For the text-containing cell, return its midpoint in [x, y] coordinate format. 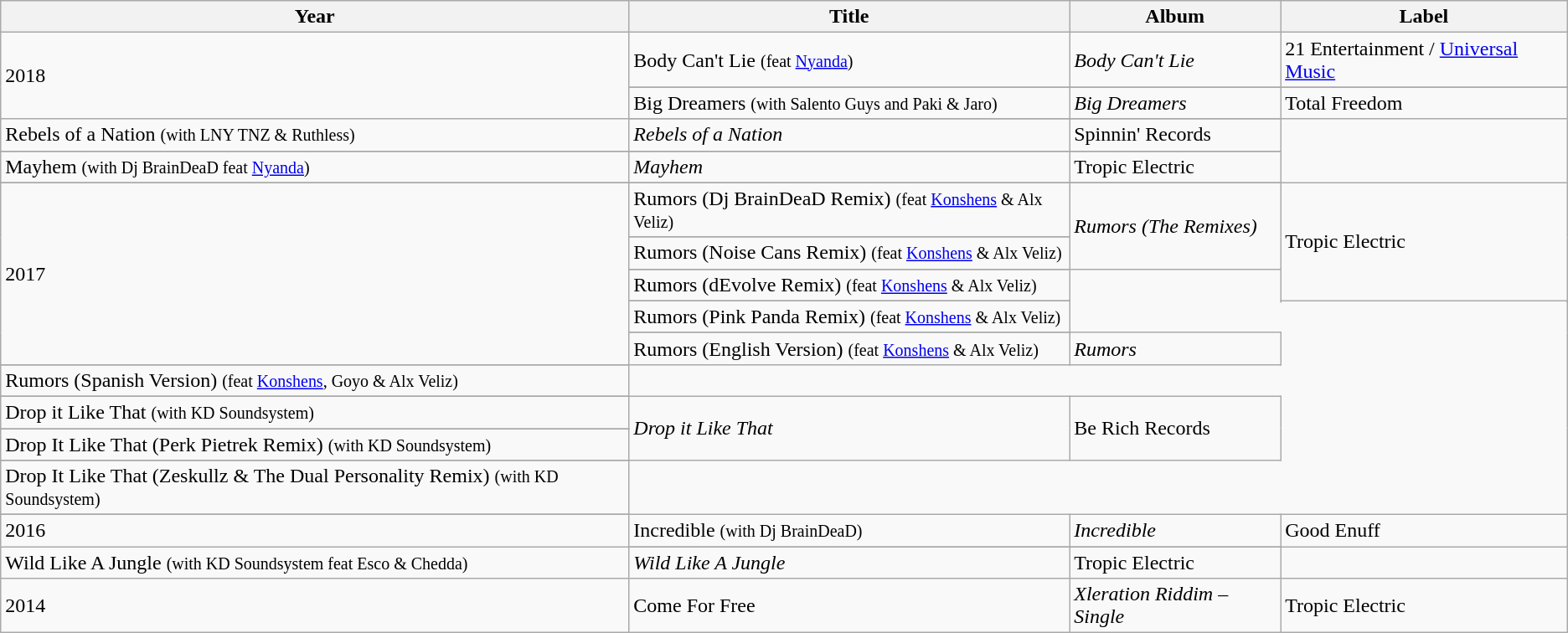
Wild Like A Jungle [849, 563]
Year [315, 17]
Big Dreamers (with Salento Guys and Paki & Jaro) [849, 103]
Drop it Like That [849, 428]
Rumors (dEvolve Remix) (feat Konshens & Alx Veliz) [849, 285]
Rebels of a Nation (with LNY TNZ & Ruthless) [315, 135]
Rebels of a Nation [849, 135]
Xleration Riddim – Single [1175, 606]
Incredible [1175, 531]
Rumors (English Version) (feat Konshens & Alx Veliz) [849, 348]
Title [849, 17]
Label [1424, 17]
Mayhem (with Dj BrainDeaD feat Nyanda) [315, 167]
2016 [315, 531]
Rumors (Dj BrainDeaD Remix) (feat Konshens & Alx Veliz) [849, 209]
Rumors (The Remixes) [1175, 226]
Album [1175, 17]
Rumors (Noise Cans Remix) (feat Konshens & Alx Veliz) [849, 253]
2017 [315, 273]
Be Rich Records [1175, 428]
2014 [315, 606]
Drop it Like That (with KD Soundsystem) [315, 412]
Body Can't Lie [1175, 60]
21 Entertainment / Universal Music [1424, 60]
Big Dreamers [1175, 103]
Wild Like A Jungle (with KD Soundsystem feat Esco & Chedda) [315, 563]
Drop It Like That (Zeskullz & The Dual Personality Remix) (with KD Soundsystem) [315, 487]
Spinnin' Records [1175, 135]
Rumors (Spanish Version) (feat Konshens, Goyo & Alx Veliz) [315, 380]
Rumors (Pink Panda Remix) (feat Konshens & Alx Veliz) [849, 316]
Good Enuff [1424, 531]
Mayhem [849, 167]
Come For Free [849, 606]
Rumors [1175, 348]
2018 [315, 75]
Total Freedom [1424, 103]
Incredible (with Dj BrainDeaD) [849, 531]
Body Can't Lie (feat Nyanda) [849, 60]
Drop It Like That (Perk Pietrek Remix) (with KD Soundsystem) [315, 445]
